For the text-containing cell, return its midpoint in [X, Y] coordinate format. 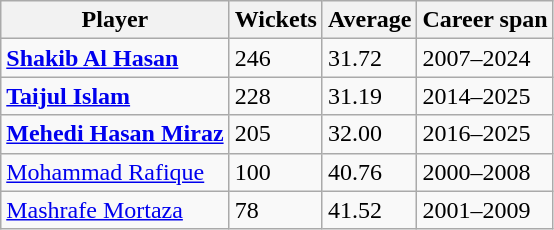
32.00 [370, 134]
Player [115, 20]
Shakib Al Hasan [115, 58]
2014–2025 [485, 96]
41.52 [370, 210]
Mashrafe Mortaza [115, 210]
Career span [485, 20]
246 [276, 58]
2016–2025 [485, 134]
205 [276, 134]
40.76 [370, 172]
31.19 [370, 96]
2000–2008 [485, 172]
Mohammad Rafique [115, 172]
2007–2024 [485, 58]
Average [370, 20]
31.72 [370, 58]
Wickets [276, 20]
Taijul Islam [115, 96]
228 [276, 96]
78 [276, 210]
100 [276, 172]
2001–2009 [485, 210]
Mehedi Hasan Miraz [115, 134]
